Pinpoint the cell where the given text exists, returning its (X, Y) midpoint coordinate. 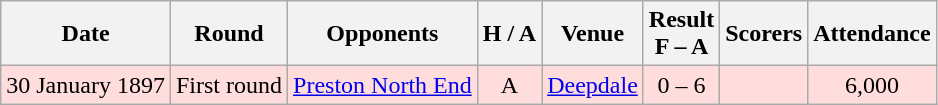
A (509, 85)
0 – 6 (681, 85)
Round (228, 34)
Opponents (383, 34)
H / A (509, 34)
Deepdale (593, 85)
First round (228, 85)
Date (86, 34)
Attendance (872, 34)
30 January 1897 (86, 85)
Scorers (764, 34)
6,000 (872, 85)
ResultF – A (681, 34)
Venue (593, 34)
Preston North End (383, 85)
